Search for the cell housing the specified text and yield its [x, y] center coordinate. 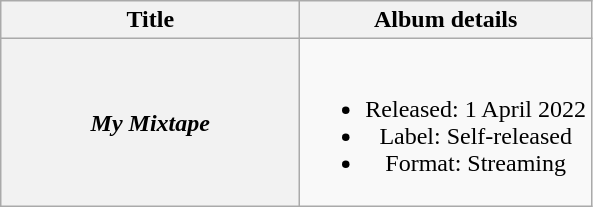
My Mixtape [150, 122]
Album details [446, 20]
Title [150, 20]
Released: 1 April 2022Label: Self-releasedFormat: Streaming [446, 122]
